Return the (X, Y) coordinate for the center point of the cell that contains the specified text.  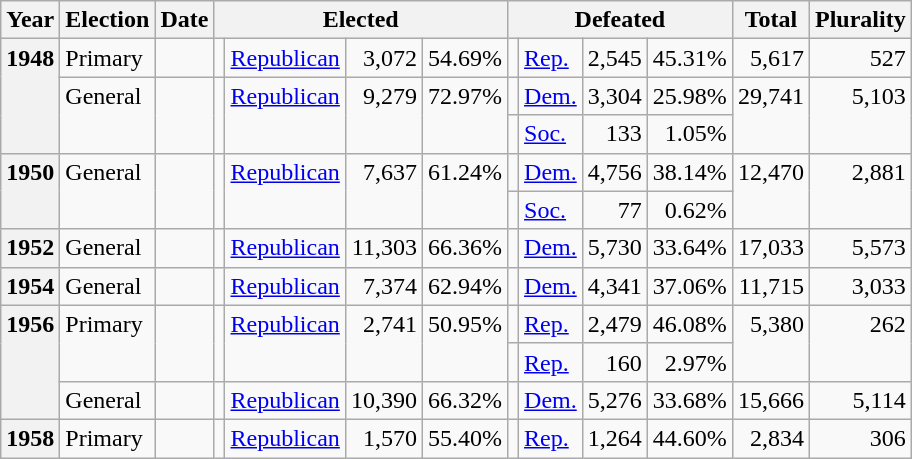
12,470 (770, 191)
262 (860, 343)
50.95% (464, 343)
17,033 (770, 248)
5,103 (860, 115)
1958 (30, 438)
2,545 (614, 58)
4,756 (614, 172)
1,264 (614, 438)
11,303 (384, 248)
3,304 (614, 96)
5,114 (860, 400)
44.60% (690, 438)
160 (614, 362)
46.08% (690, 324)
1954 (30, 286)
9,279 (384, 115)
Total (770, 20)
33.68% (690, 400)
Plurality (860, 20)
61.24% (464, 191)
1.05% (690, 134)
5,276 (614, 400)
1956 (30, 362)
66.36% (464, 248)
2,741 (384, 343)
2,479 (614, 324)
4,341 (614, 286)
Year (30, 20)
62.94% (464, 286)
5,617 (770, 58)
7,637 (384, 191)
25.98% (690, 96)
7,374 (384, 286)
1948 (30, 96)
2,834 (770, 438)
3,033 (860, 286)
527 (860, 58)
29,741 (770, 115)
45.31% (690, 58)
38.14% (690, 172)
72.97% (464, 115)
306 (860, 438)
2.97% (690, 362)
5,730 (614, 248)
1950 (30, 191)
2,881 (860, 191)
Elected (361, 20)
77 (614, 210)
11,715 (770, 286)
1,570 (384, 438)
Election (108, 20)
5,380 (770, 343)
0.62% (690, 210)
33.64% (690, 248)
66.32% (464, 400)
37.06% (690, 286)
15,666 (770, 400)
3,072 (384, 58)
5,573 (860, 248)
Date (184, 20)
55.40% (464, 438)
133 (614, 134)
10,390 (384, 400)
Defeated (620, 20)
1952 (30, 248)
54.69% (464, 58)
